Search for the cell housing the specified text and yield its [x, y] center coordinate. 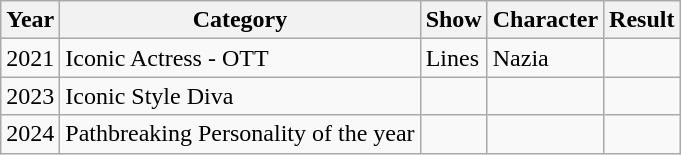
2021 [30, 58]
Character [545, 20]
Year [30, 20]
Nazia [545, 58]
Iconic Actress - OTT [240, 58]
Result [642, 20]
2023 [30, 96]
Show [454, 20]
Iconic Style Diva [240, 96]
2024 [30, 134]
Pathbreaking Personality of the year [240, 134]
Lines [454, 58]
Category [240, 20]
